Output the [x, y] coordinate of the center of the cell containing the given text.  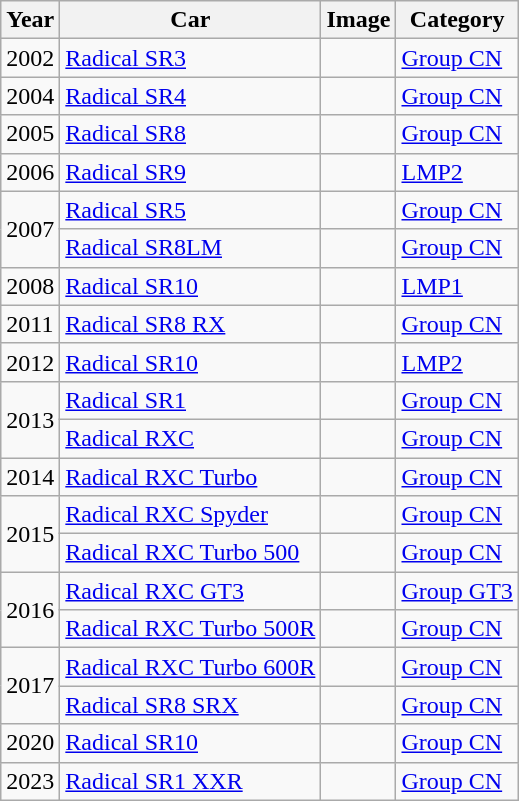
Radical SR3 [190, 58]
2023 [30, 781]
Radical RXC GT3 [190, 591]
Radical RXC Turbo 500R [190, 629]
2004 [30, 96]
Radical RXC Turbo 500 [190, 553]
LMP1 [457, 286]
Radical SR9 [190, 172]
2016 [30, 610]
2012 [30, 362]
Group GT3 [457, 591]
2008 [30, 286]
Car [190, 20]
2006 [30, 172]
Radical SR8 [190, 134]
Radical SR5 [190, 210]
Radical RXC Turbo [190, 477]
2015 [30, 534]
Year [30, 20]
2014 [30, 477]
Radical SR8 RX [190, 324]
2005 [30, 134]
Radical SR8 SRX [190, 705]
2007 [30, 229]
2011 [30, 324]
Category [457, 20]
2002 [30, 58]
Radical SR1 XXR [190, 781]
Radical SR4 [190, 96]
Radical SR1 [190, 400]
2017 [30, 686]
Radical RXC Turbo 600R [190, 667]
Image [358, 20]
2013 [30, 419]
Radical SR8LM [190, 248]
Radical RXC Spyder [190, 515]
2020 [30, 743]
Radical RXC [190, 438]
